Scan for the cell matching the given text and deliver its (X, Y) coordinate at center. 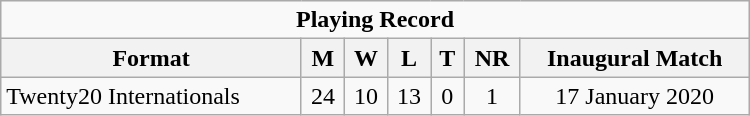
Twenty20 Internationals (152, 96)
W (366, 58)
L (410, 58)
M (322, 58)
Format (152, 58)
13 (410, 96)
T (448, 58)
17 January 2020 (634, 96)
NR (492, 58)
24 (322, 96)
10 (366, 96)
Inaugural Match (634, 58)
Playing Record (375, 20)
0 (448, 96)
1 (492, 96)
